Return the [X, Y] coordinate for the center point of the cell that contains the specified text.  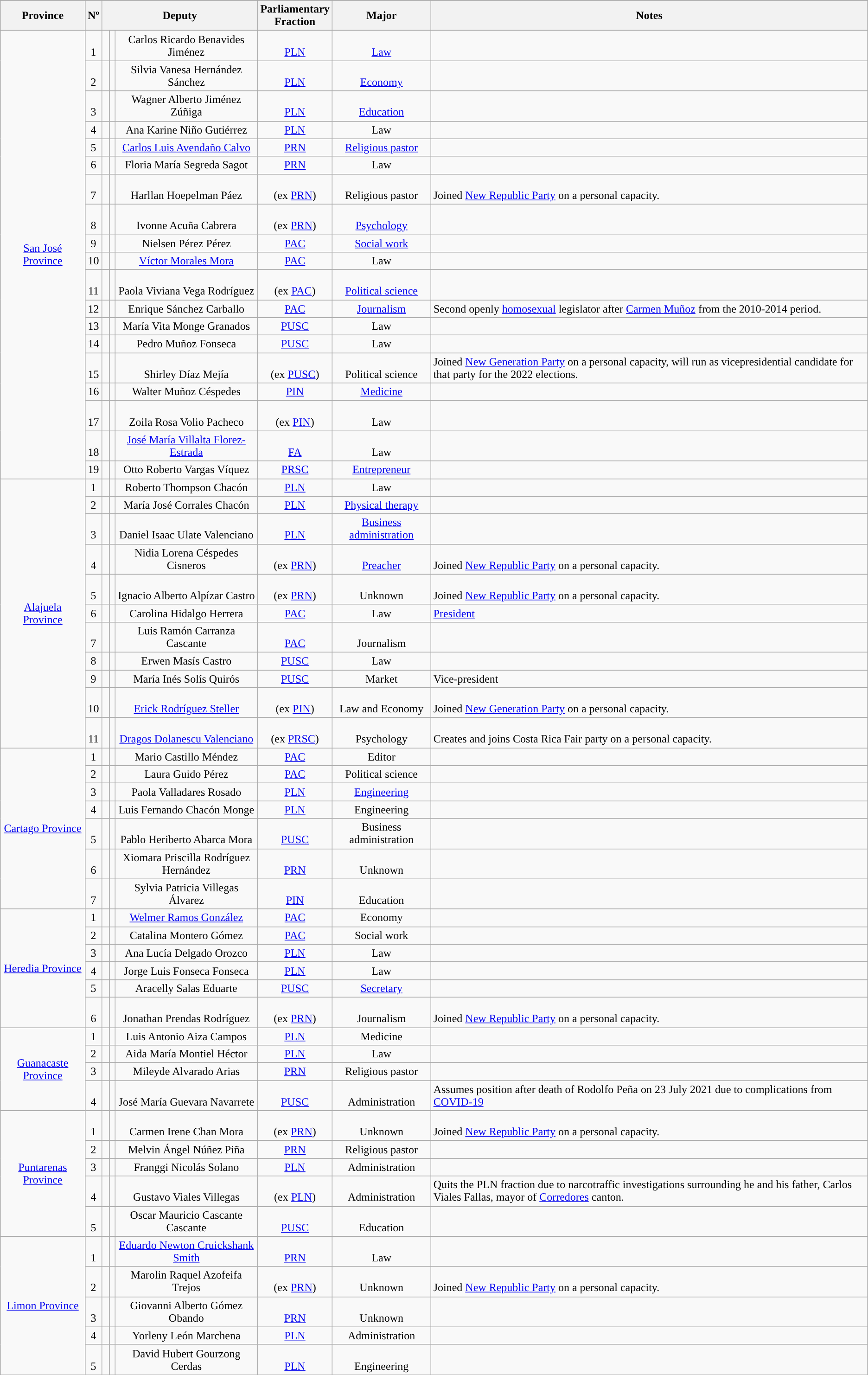
Ana Lucía Delgado Orozco [186, 953]
Ignacio Alberto Alpízar Castro [186, 589]
Franggi Nicolás Solano [186, 1167]
Shirley Díaz Mejía [186, 368]
17 [93, 416]
Aracelly Salas Eduarte [186, 988]
Major [381, 16]
María José Corrales Chacón [186, 505]
Assumes position after death of Rodolfo Peña on 23 July 2021 due to complications from COVID-19 [649, 1095]
Preacher [381, 559]
12 [93, 308]
Otto Roberto Vargas Víquez [186, 470]
Joined New Generation Party on a personal capacity. [649, 703]
Oscar Mauricio Cascante Cascante [186, 1222]
Luis Antonio Aiza Campos [186, 1036]
Aida María Montiel Héctor [186, 1054]
Nidia Lorena Céspedes Cisneros [186, 559]
Guanacaste Province [43, 1069]
José María Villalta Florez-Estrada [186, 446]
Dragos Dolanescu Valenciano [186, 733]
Floria María Segreda Sagot [186, 165]
ParliamentaryFraction [295, 16]
Yorleny León Marchena [186, 1336]
Enrique Sánchez Carballo [186, 308]
Quits the PLN fraction due to narcotraffic investigations surrounding he and his father, Carlos Viales Fallas, mayor of Corredores canton. [649, 1191]
Luis Ramón Carranza Cascante [186, 637]
José María Guevara Navarrete [186, 1095]
18 [93, 446]
(ex PAC) [295, 285]
Heredia Province [43, 968]
Vice-president [649, 678]
16 [93, 392]
Nielsen Pérez Pérez [186, 243]
Xiomara Priscilla Rodríguez Hernández [186, 863]
Pablo Heriberto Abarca Mora [186, 834]
María Inés Solís Quirós [186, 678]
Sylvia Patricia Villegas Álvarez [186, 894]
Jorge Luis Fonseca Fonseca [186, 971]
Welmer Ramos González [186, 918]
(ex PUSC) [295, 368]
Paola Valladares Rosado [186, 792]
PRSC [295, 470]
Wagner Alberto Jiménez Zúñiga [186, 106]
Silvia Vanesa Hernández Sánchez [186, 76]
(ex PLN) [295, 1191]
Limon Province [43, 1305]
Mileyde Alvarado Arias [186, 1072]
Puntarenas Province [43, 1173]
Editor [381, 757]
Alajuela Province [43, 613]
Harllan Hoepelman Páez [186, 189]
(ex PRSC) [295, 733]
Notes [649, 16]
Walter Muñoz Céspedes [186, 392]
FA [295, 446]
Market [381, 678]
Erick Rodríguez Steller [186, 703]
Secretary [381, 988]
Carlos Ricardo Benavides Jiménez [186, 45]
Catalina Montero Gómez [186, 935]
Joined New Generation Party on a personal capacity, will run as vicepresidential candidate for that party for the 2022 elections. [649, 368]
Carolina Hidalgo Herrera [186, 613]
President [649, 613]
Paola Viviana Vega Rodríguez [186, 285]
Luis Fernando Chacón Monge [186, 810]
13 [93, 326]
Marolin Raquel Azofeifa Trejos [186, 1282]
Cartago Province [43, 828]
19 [93, 470]
14 [93, 344]
Ivonne Acuña Cabrera [186, 219]
Province [43, 16]
Víctor Morales Mora [186, 261]
Gustavo Viales Villegas [186, 1191]
Zoila Rosa Volio Pacheco [186, 416]
San José Province [43, 255]
Entrepreneur [381, 470]
Second openly homosexual legislator after Carmen Muñoz from the 2010-2014 period. [649, 308]
Eduardo Newton Cruickshank Smith [186, 1251]
Law and Economy [381, 703]
David Hubert Gourzong Cerdas [186, 1360]
Physical therapy [381, 505]
Pedro Muñoz Fonseca [186, 344]
Creates and joins Costa Rica Fair party on a personal capacity. [649, 733]
Carmen Irene Chan Mora [186, 1126]
Melvin Ángel Núñez Piña [186, 1150]
Erwen Masís Castro [186, 661]
Laura Guido Pérez [186, 774]
Deputy [180, 16]
Ana Karine Niño Gutiérrez [186, 130]
15 [93, 368]
Jonathan Prendas Rodríguez [186, 1012]
Daniel Isaac Ulate Valenciano [186, 529]
Carlos Luis Avendaño Calvo [186, 147]
Nº [93, 16]
Mario Castillo Méndez [186, 757]
María Vita Monge Granados [186, 326]
Giovanni Alberto Gómez Obando [186, 1311]
Roberto Thompson Chacón [186, 487]
